Identify which cell holds the provided text, then report its [x, y] central coordinate. 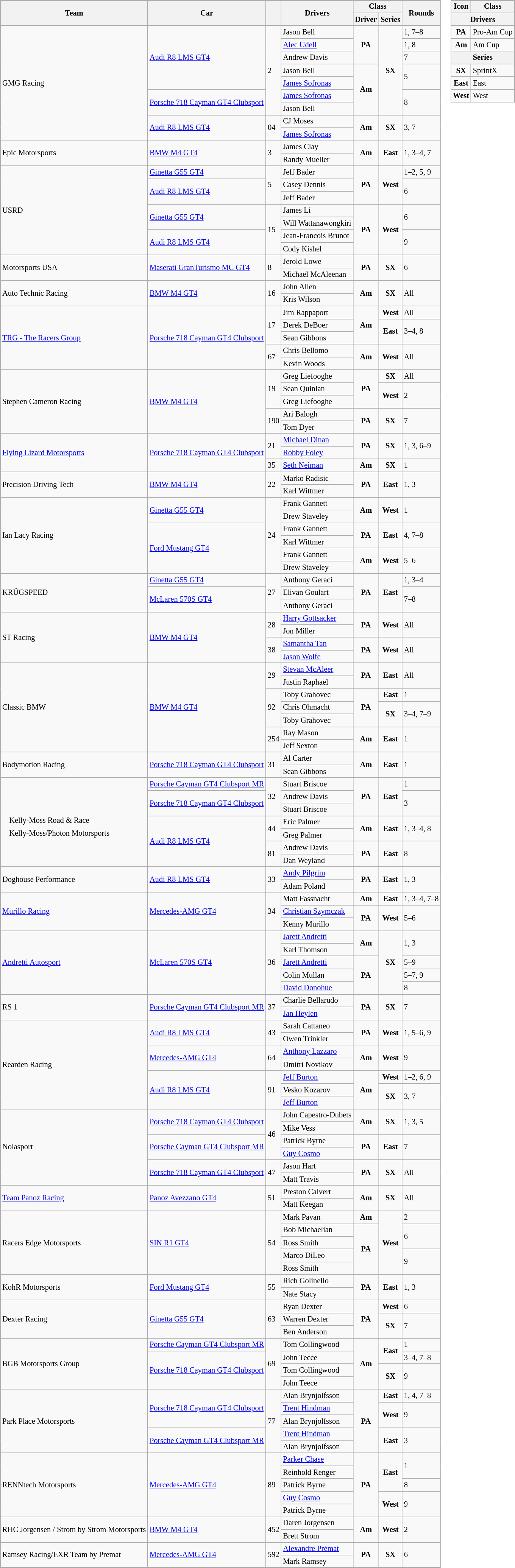
Daren Jorgensen [317, 1523]
Sean Quinlan [317, 389]
21 [273, 446]
04 [273, 128]
1–2, 6, 9 [421, 1077]
Bob Michaelian [317, 1230]
Michael Dinan [317, 440]
Samantha Tan [317, 644]
51 [273, 1198]
Brett Strom [317, 1536]
Stephen Cameron Racing [74, 402]
Auto Technic Racing [74, 293]
Seth Neiman [317, 465]
37 [273, 1007]
92 [273, 707]
Team Panoz Racing [74, 1198]
67 [273, 357]
22 [273, 485]
Jason Hart [317, 1166]
Vesko Kozarov [317, 1090]
James Clay [317, 147]
33 [273, 879]
19 [273, 389]
Casey Dennis [317, 185]
Derek DeBoer [317, 325]
3–4, 7–9 [421, 714]
Randy Mueller [317, 160]
34 [273, 912]
John Allen [317, 287]
Justin Raphael [317, 682]
54 [273, 1243]
15 [273, 229]
Icon [461, 7]
Pro-Am Cup [493, 32]
47 [273, 1172]
ST Racing [74, 638]
7–8 [421, 599]
Jon Miller [317, 631]
Jan Heylen [317, 1013]
Jean-Francois Brunot [317, 236]
Dmitri Novikov [317, 1064]
46 [273, 1134]
BGB Motorsports Group [74, 1364]
Marko Radisic [317, 478]
Chris Ohmacht [317, 708]
Stevan McAleer [317, 669]
Mark Pavan [317, 1217]
Tom Dyer [317, 427]
SprintX [493, 70]
1, 3, 6–9 [421, 446]
Adam Poland [317, 886]
KRÜGSPEED [74, 593]
Eric Palmer [317, 822]
29 [273, 676]
1, 3–4, 8 [421, 828]
190 [273, 421]
Charlie Bellarudo [317, 1001]
1, 4, 7–8 [421, 1396]
38 [273, 650]
Robby Foley [317, 453]
Epic Motorsports [74, 153]
Panoz Avezzano GT4 [207, 1198]
1, 5–6, 9 [421, 1032]
Murillo Racing [74, 912]
91 [273, 1090]
Cody Kishel [317, 249]
CJ Moses [317, 122]
John Tecce [317, 1357]
Anthony Lazzaro [317, 1052]
Kevin Woods [317, 364]
Jim Rappaport [317, 312]
John Capestro-Dubets [317, 1116]
Kelly-Moss/Photon Motorsports [59, 833]
Jason Wolfe [317, 657]
Al Carter [317, 758]
Driver [366, 19]
Matt Fassnacht [317, 899]
Michael McAleenan [317, 274]
Racers Edge Motorsports [74, 1243]
1–2, 5, 9 [421, 172]
Christian Szymczak [317, 911]
Andy Pilgrim [317, 873]
Doghouse Performance [74, 879]
81 [273, 854]
TRG - The Racers Group [74, 338]
1, 3–4, 7 [421, 153]
Nolasport [74, 1147]
77 [273, 1421]
Ramsey Racing/EXR Team by Premat [74, 1555]
32 [273, 797]
64 [273, 1058]
89 [273, 1485]
Marco DiLeo [317, 1256]
24 [273, 535]
Elivan Goulart [317, 593]
RHC Jorgensen / Strom by Strom Motorsports [74, 1530]
Ray Mason [317, 733]
1, 7–8 [421, 32]
Am Cup [493, 45]
Ben Anderson [317, 1332]
Bodymotion Racing [74, 765]
SIN R1 GT4 [207, 1243]
63 [273, 1319]
Harry Gottsacker [317, 618]
5–9 [421, 963]
Rounds [421, 13]
RENNtech Motorsports [74, 1485]
GMG Racing [74, 83]
Kelly-Moss Road & Race [59, 820]
Dan Weyland [317, 861]
Rearden Racing [74, 1064]
Maserati GranTurismo MC GT4 [207, 268]
Park Place Motorsports [74, 1421]
KohR Motorsports [74, 1287]
Precision Driving Tech [74, 485]
Chris Bellomo [317, 351]
55 [273, 1287]
1, 3–4, 7–8 [421, 899]
Preston Calvert [317, 1192]
1, 3, 5 [421, 1122]
44 [273, 828]
Flying Lizard Motorsports [74, 453]
Team [74, 13]
Car [207, 13]
Kris Wilson [317, 300]
Jeff Sexton [317, 746]
Rich Golinello [317, 1281]
31 [273, 765]
Warren Dexter [317, 1319]
Sarah Cattaneo [317, 1026]
4, 7–8 [421, 535]
1, 8 [421, 45]
Greg Palmer [317, 835]
Mark Ramsey [317, 1562]
3–4, 8 [421, 332]
254 [273, 739]
David Donohue [317, 988]
Ryan Dexter [317, 1307]
Dexter Racing [74, 1319]
3–4, 7–8 [421, 1357]
Kelly-Moss Road & Race Kelly-Moss/Photon Motorsports [74, 822]
Jerold Lowe [317, 262]
RS 1 [74, 1007]
452 [273, 1530]
John Teece [317, 1383]
35 [273, 465]
Reinhold Renger [317, 1472]
Classic BMW [74, 708]
16 [273, 293]
Will Wattanawongkiri [317, 223]
Mike Vess [317, 1128]
James Li [317, 211]
Parker Chase [317, 1459]
Alec Udell [317, 45]
43 [273, 1032]
5–7, 9 [421, 975]
Alexandre Prémat [317, 1549]
1, 3–4 [421, 580]
Ian Lacy Racing [74, 535]
USRD [74, 211]
Kenny Murillo [317, 924]
69 [273, 1364]
27 [273, 593]
28 [273, 625]
Matt Travis [317, 1179]
36 [273, 963]
Ari Balogh [317, 415]
Owen Trinkler [317, 1039]
Matt Keegan [317, 1204]
Karl Thomson [317, 950]
Colin Mullan [317, 975]
17 [273, 325]
Andretti Autosport [74, 963]
592 [273, 1555]
Nate Stacy [317, 1294]
Motorsports USA [74, 268]
